Detect which cell encompasses the target text, then output its [x, y] center coordinate. 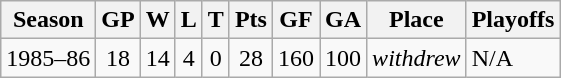
Playoffs [513, 20]
T [216, 20]
GF [296, 20]
4 [188, 58]
L [188, 20]
Season [48, 20]
GP [118, 20]
W [158, 20]
withdrew [417, 58]
14 [158, 58]
Place [417, 20]
28 [250, 58]
18 [118, 58]
Pts [250, 20]
160 [296, 58]
1985–86 [48, 58]
GA [344, 20]
100 [344, 58]
N/A [513, 58]
0 [216, 58]
